Return the (X, Y) coordinate for the center point of the cell that contains the specified text.  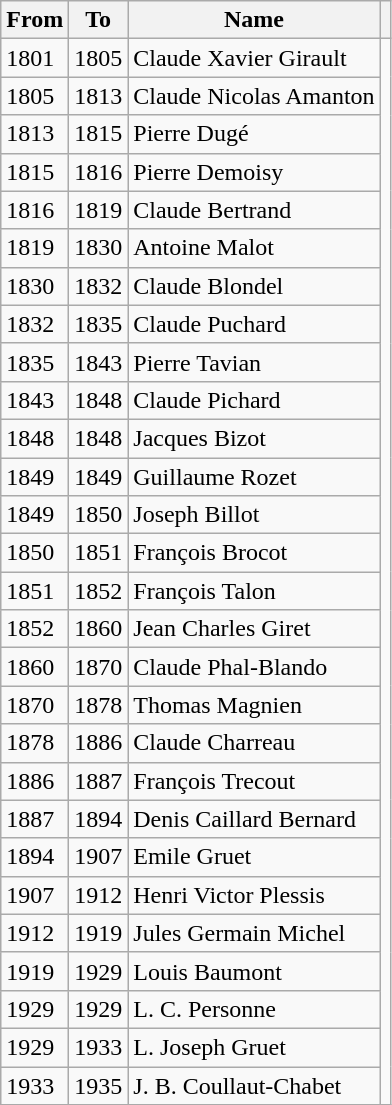
Pierre Dugé (254, 134)
Claude Phal-Blando (254, 667)
To (98, 20)
Jacques Bizot (254, 438)
Guillaume Rozet (254, 477)
Claude Charreau (254, 743)
Joseph Billot (254, 515)
Antoine Malot (254, 248)
Claude Pichard (254, 400)
Claude Blondel (254, 286)
François Brocot (254, 553)
Name (254, 20)
1801 (35, 58)
L. C. Personne (254, 1009)
Claude Xavier Girault (254, 58)
Thomas Magnien (254, 705)
Louis Baumont (254, 971)
Jean Charles Giret (254, 629)
Pierre Tavian (254, 362)
Jules Germain Michel (254, 933)
Claude Bertrand (254, 210)
1935 (98, 1085)
L. Joseph Gruet (254, 1047)
From (35, 20)
Claude Puchard (254, 324)
Henri Victor Plessis (254, 895)
J. B. Coullaut-Chabet (254, 1085)
François Trecout (254, 781)
François Talon (254, 591)
Denis Caillard Bernard (254, 819)
Pierre Demoisy (254, 172)
Claude Nicolas Amanton (254, 96)
Emile Gruet (254, 857)
